Identify which cell holds the provided text, then report its [x, y] central coordinate. 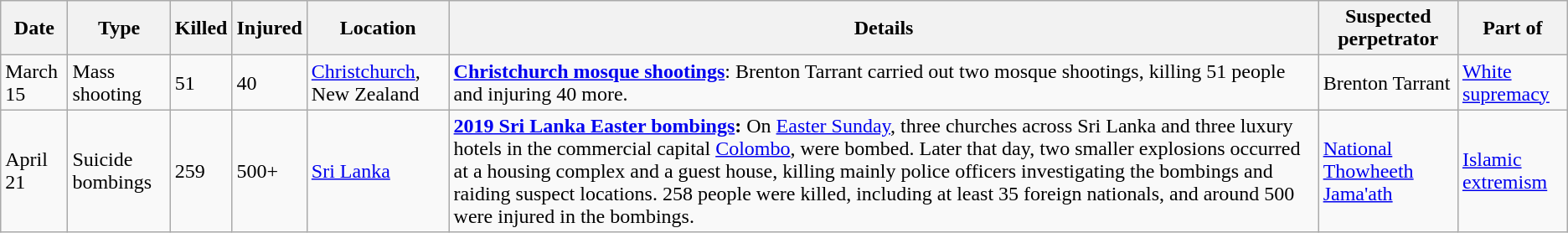
Sri Lanka [378, 171]
Suicide bombings [119, 171]
Injured [270, 28]
500+ [270, 171]
March 15 [34, 82]
Suspected perpetrator [1388, 28]
Details [884, 28]
Location [378, 28]
White supremacy [1513, 82]
40 [270, 82]
April 21 [34, 171]
259 [201, 171]
Mass shooting [119, 82]
Type [119, 28]
51 [201, 82]
Date [34, 28]
Brenton Tarrant [1388, 82]
National Thowheeth Jama'ath [1388, 171]
Killed [201, 28]
Christchurch mosque shootings: Brenton Tarrant carried out two mosque shootings, killing 51 people and injuring 40 more. [884, 82]
Part of [1513, 28]
Islamic extremism [1513, 171]
Christchurch, New Zealand [378, 82]
